Detect which cell encompasses the target text, then output its [x, y] center coordinate. 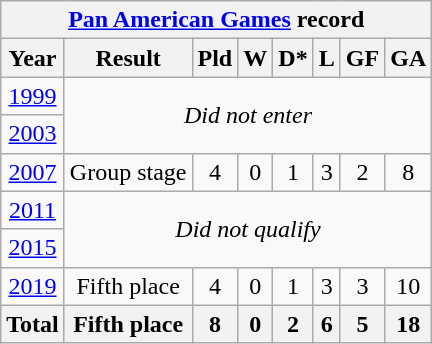
2003 [33, 134]
10 [408, 286]
1999 [33, 96]
2015 [33, 248]
GF [362, 58]
D* [293, 58]
Group stage [128, 172]
W [256, 58]
2019 [33, 286]
Pan American Games record [216, 20]
Year [33, 58]
L [326, 58]
GA [408, 58]
2011 [33, 210]
18 [408, 324]
Pld [215, 58]
Total [33, 324]
Result [128, 58]
Did not enter [248, 115]
2007 [33, 172]
6 [326, 324]
5 [362, 324]
Did not qualify [248, 229]
